Find where the given text appears and provide that cell's center as (x, y) coordinate. 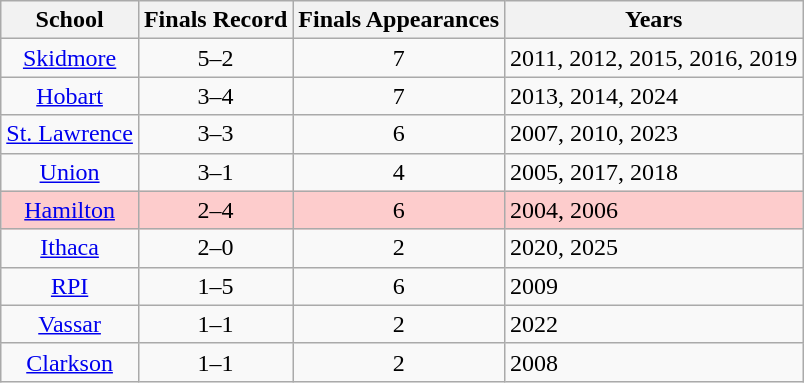
Finals Record (215, 20)
2011, 2012, 2015, 2016, 2019 (654, 58)
2004, 2006 (654, 210)
2007, 2010, 2023 (654, 134)
2013, 2014, 2024 (654, 96)
2–4 (215, 210)
3–1 (215, 172)
Clarkson (70, 362)
2009 (654, 286)
1–5 (215, 286)
5–2 (215, 58)
Hamilton (70, 210)
2005, 2017, 2018 (654, 172)
Years (654, 20)
School (70, 20)
3–4 (215, 96)
Ithaca (70, 248)
RPI (70, 286)
2022 (654, 324)
Hobart (70, 96)
2–0 (215, 248)
4 (399, 172)
Finals Appearances (399, 20)
St. Lawrence (70, 134)
3–3 (215, 134)
2008 (654, 362)
2020, 2025 (654, 248)
Union (70, 172)
Vassar (70, 324)
Skidmore (70, 58)
